Determine the (x, y) coordinate at the center of the cell enclosing the given text.  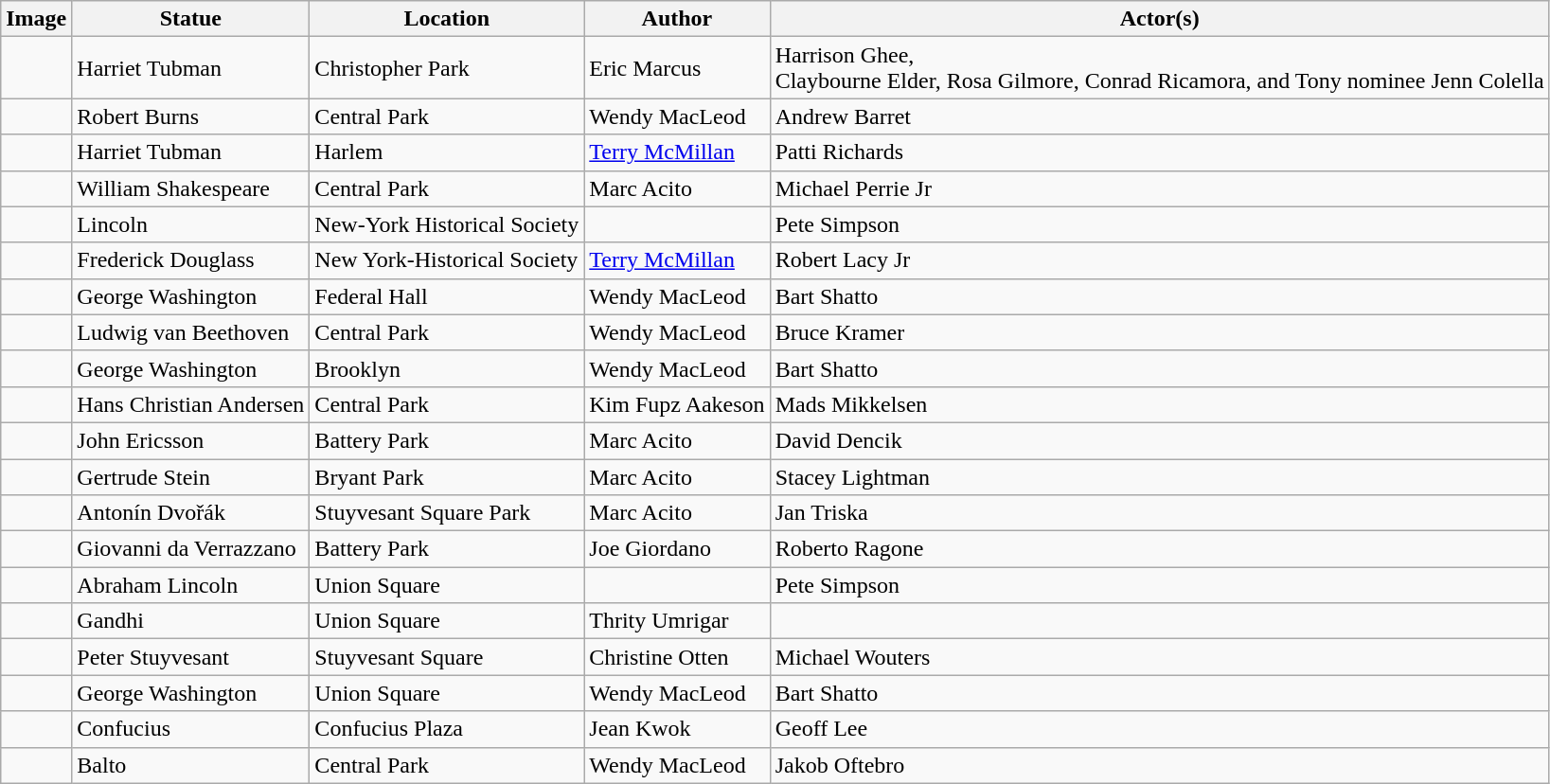
Christopher Park (447, 68)
Harrison Ghee,Claybourne Elder, Rosa Gilmore, Conrad Ricamora, and Tony nominee Jenn Colella (1159, 68)
Stuyvesant Square (447, 657)
Bruce Kramer (1159, 332)
Image (36, 19)
Robert Lacy Jr (1159, 260)
Andrew Barret (1159, 116)
Peter Stuyvesant (191, 657)
Antonín Dvořák (191, 513)
Gandhi (191, 621)
Brooklyn (447, 368)
Lincoln (191, 224)
Frederick Douglass (191, 260)
Michael Wouters (1159, 657)
Jean Kwok (677, 729)
William Shakespeare (191, 188)
Gertrude Stein (191, 476)
New-York Historical Society (447, 224)
Stuyvesant Square Park (447, 513)
Patti Richards (1159, 152)
Federal Hall (447, 296)
Robert Burns (191, 116)
Hans Christian Andersen (191, 404)
David Dencik (1159, 440)
Eric Marcus (677, 68)
Balto (191, 765)
Jan Triska (1159, 513)
New York-Historical Society (447, 260)
Statue (191, 19)
Jakob Oftebro (1159, 765)
Thrity Umrigar (677, 621)
Michael Perrie Jr (1159, 188)
Roberto Ragone (1159, 549)
Author (677, 19)
Harlem (447, 152)
Actor(s) (1159, 19)
Kim Fupz Aakeson (677, 404)
Bryant Park (447, 476)
Confucius (191, 729)
Ludwig van Beethoven (191, 332)
Abraham Lincoln (191, 585)
Stacey Lightman (1159, 476)
John Ericsson (191, 440)
Joe Giordano (677, 549)
Geoff Lee (1159, 729)
Giovanni da Verrazzano (191, 549)
Christine Otten (677, 657)
Mads Mikkelsen (1159, 404)
Confucius Plaza (447, 729)
Location (447, 19)
